Identify which cell holds the provided text, then report its (x, y) central coordinate. 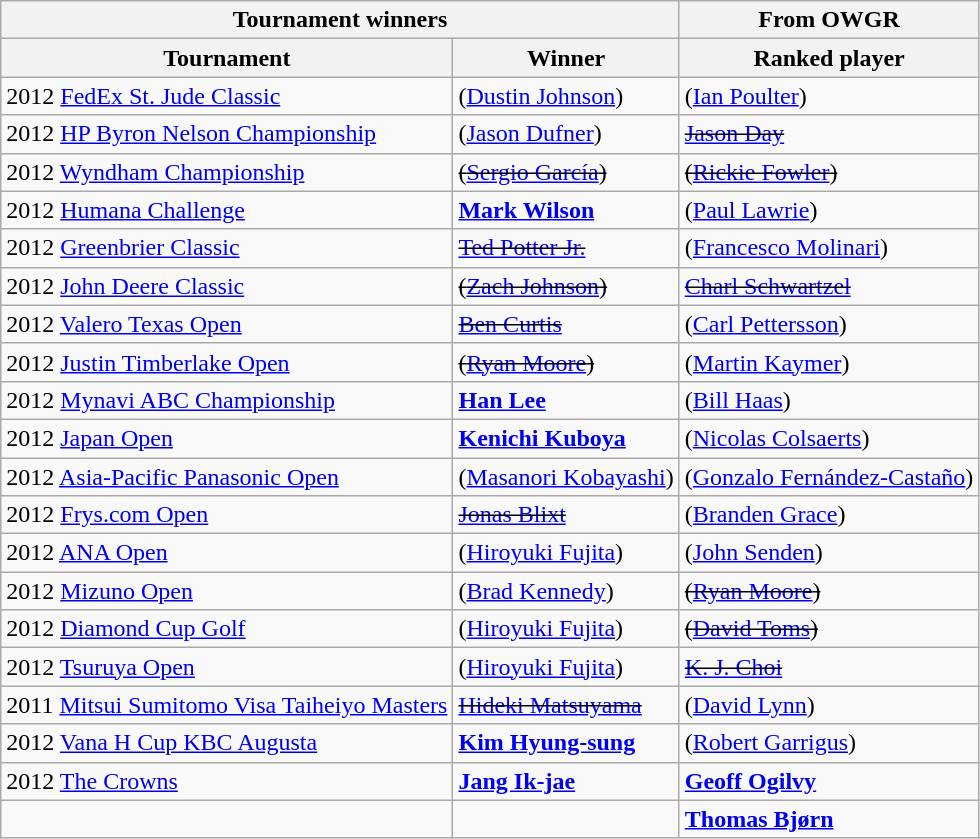
(Zach Johnson) (566, 286)
Kenichi Kuboya (566, 438)
2012 Justin Timberlake Open (227, 362)
2012 Greenbrier Classic (227, 248)
(Bill Haas) (829, 400)
2012 Diamond Cup Golf (227, 629)
2011 Mitsui Sumitomo Visa Taiheiyo Masters (227, 705)
(Ian Poulter) (829, 96)
(John Senden) (829, 553)
2012 Mizuno Open (227, 591)
Hideki Matsuyama (566, 705)
(Dustin Johnson) (566, 96)
(Nicolas Colsaerts) (829, 438)
(Carl Pettersson) (829, 324)
From OWGR (829, 20)
Ranked player (829, 58)
(Robert Garrigus) (829, 743)
Tournament winners (340, 20)
(Sergio García) (566, 172)
Jonas Blixt (566, 515)
2012 Tsuruya Open (227, 667)
(David Lynn) (829, 705)
(Jason Dufner) (566, 134)
2012 Wyndham Championship (227, 172)
2012 Valero Texas Open (227, 324)
2012 Asia-Pacific Panasonic Open (227, 477)
(Branden Grace) (829, 515)
(Rickie Fowler) (829, 172)
K. J. Choi (829, 667)
2012 HP Byron Nelson Championship (227, 134)
2012 The Crowns (227, 781)
Ted Potter Jr. (566, 248)
Thomas Bjørn (829, 819)
Jang Ik-jae (566, 781)
Winner (566, 58)
(Brad Kennedy) (566, 591)
2012 FedEx St. Jude Classic (227, 96)
2012 ANA Open (227, 553)
2012 Humana Challenge (227, 210)
Kim Hyung-sung (566, 743)
2012 John Deere Classic (227, 286)
(David Toms) (829, 629)
(Masanori Kobayashi) (566, 477)
Geoff Ogilvy (829, 781)
Ben Curtis (566, 324)
Charl Schwartzel (829, 286)
(Francesco Molinari) (829, 248)
Jason Day (829, 134)
Mark Wilson (566, 210)
2012 Japan Open (227, 438)
2012 Frys.com Open (227, 515)
Han Lee (566, 400)
(Gonzalo Fernández-Castaño) (829, 477)
(Martin Kaymer) (829, 362)
2012 Vana H Cup KBC Augusta (227, 743)
(Paul Lawrie) (829, 210)
Tournament (227, 58)
2012 Mynavi ABC Championship (227, 400)
